Return the (X, Y) coordinate for the center point of the cell that contains the specified text.  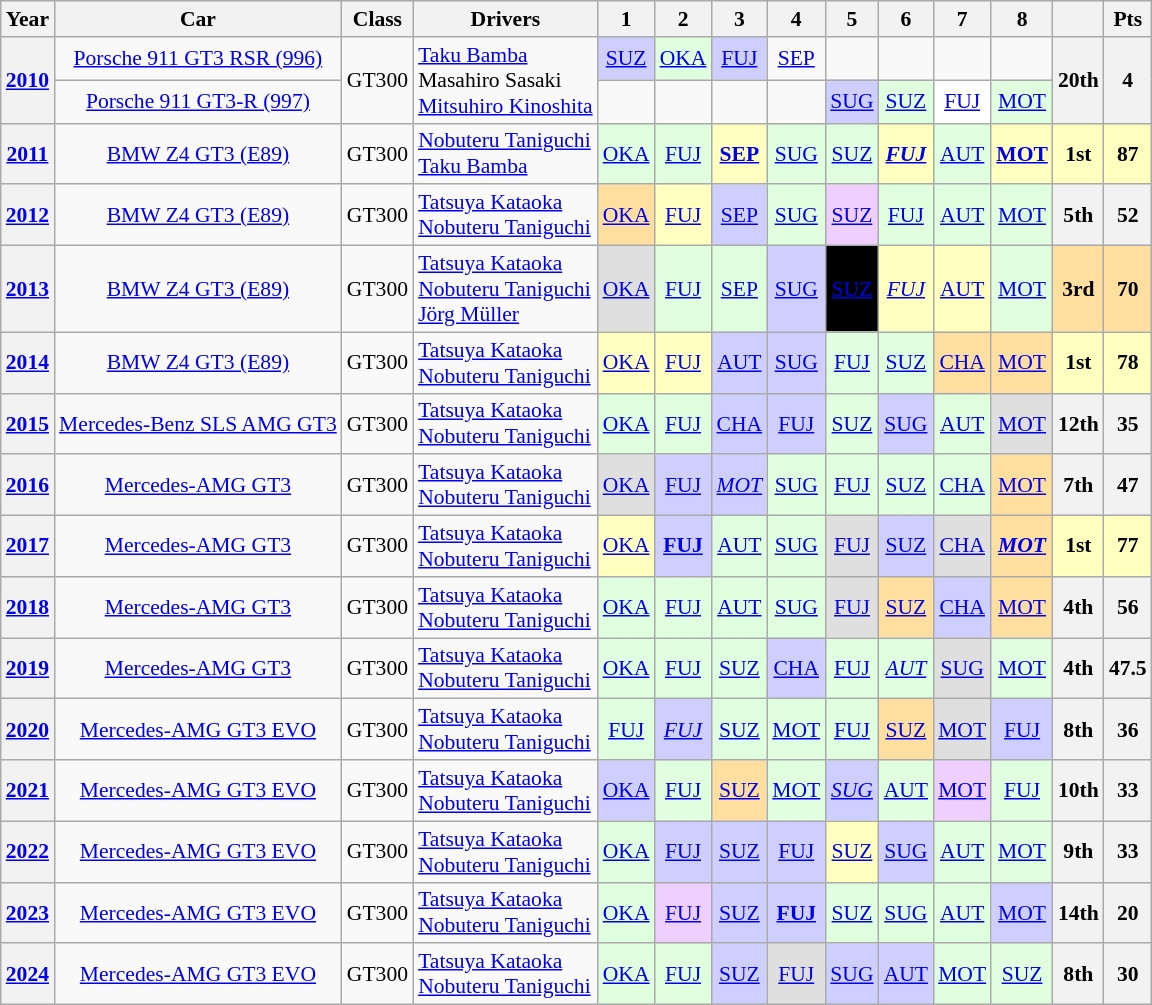
56 (1128, 608)
2017 (28, 546)
5 (852, 19)
2 (684, 19)
30 (1128, 974)
20th (1078, 80)
Class (378, 19)
Porsche 911 GT3-R (997) (198, 102)
9th (1078, 852)
2022 (28, 852)
2010 (28, 80)
87 (1128, 154)
2018 (28, 608)
36 (1128, 730)
Taku Bamba Masahiro Sasaki Mitsuhiro Kinoshita (506, 80)
Mercedes-Benz SLS AMG GT3 (198, 424)
Porsche 911 GT3 RSR (996) (198, 58)
2021 (28, 790)
2016 (28, 486)
Nobuteru Taniguchi Taku Bamba (506, 154)
14th (1078, 912)
2011 (28, 154)
Pts (1128, 19)
7th (1078, 486)
12th (1078, 424)
20 (1128, 912)
7 (962, 19)
2012 (28, 216)
47 (1128, 486)
52 (1128, 216)
77 (1128, 546)
2019 (28, 668)
2023 (28, 912)
Tatsuya Kataoka Nobuteru Taniguchi Jörg Müller (506, 290)
6 (906, 19)
78 (1128, 362)
70 (1128, 290)
2024 (28, 974)
8 (1022, 19)
10th (1078, 790)
Year (28, 19)
2013 (28, 290)
3 (739, 19)
2015 (28, 424)
Car (198, 19)
35 (1128, 424)
47.5 (1128, 668)
1 (626, 19)
2020 (28, 730)
2014 (28, 362)
Drivers (506, 19)
5th (1078, 216)
3rd (1078, 290)
